Detect which cell encompasses the target text, then output its (X, Y) center coordinate. 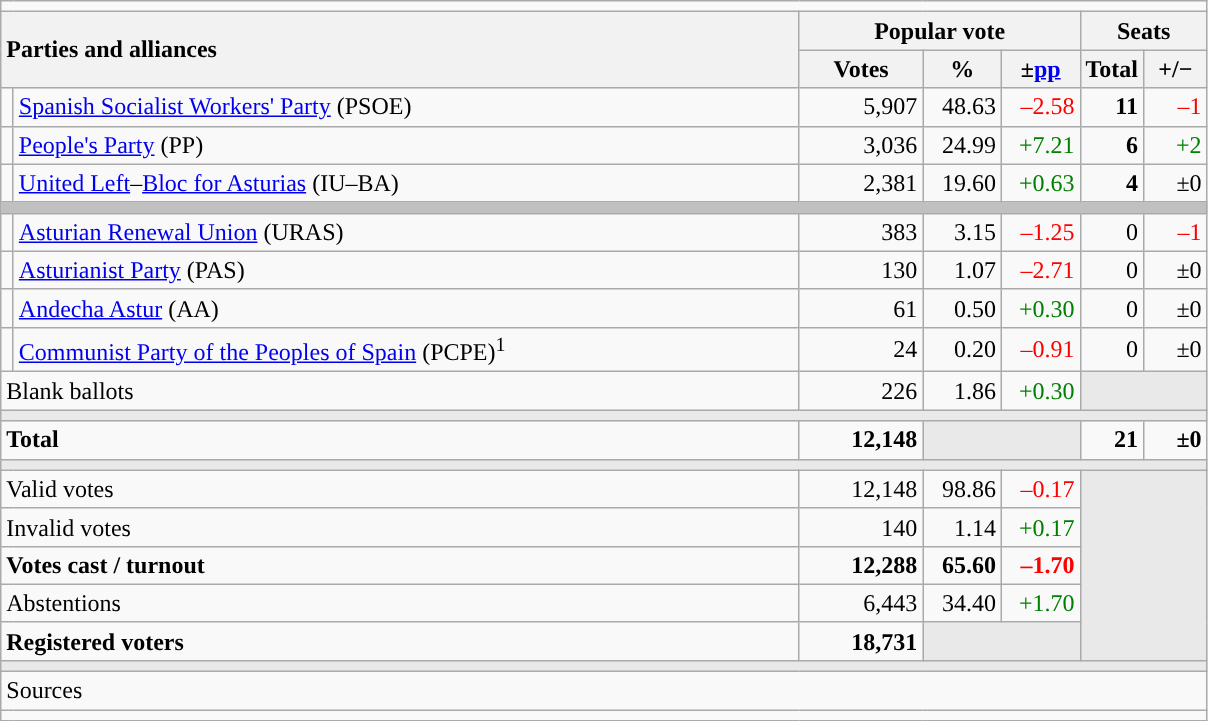
61 (861, 308)
Blank ballots (400, 391)
6,443 (861, 603)
Spanish Socialist Workers' Party (PSOE) (406, 107)
6 (1112, 145)
+2 (1176, 145)
4 (1112, 183)
+1.70 (1040, 603)
Registered voters (400, 641)
Seats (1144, 31)
1.86 (962, 391)
130 (861, 270)
1.07 (962, 270)
Sources (604, 691)
226 (861, 391)
3.15 (962, 232)
65.60 (962, 565)
0.50 (962, 308)
Invalid votes (400, 527)
+7.21 (1040, 145)
Asturianist Party (PAS) (406, 270)
11 (1112, 107)
Votes (861, 69)
Abstentions (400, 603)
Parties and alliances (400, 50)
+0.63 (1040, 183)
–1.25 (1040, 232)
% (962, 69)
+0.17 (1040, 527)
–0.17 (1040, 489)
140 (861, 527)
2,381 (861, 183)
1.14 (962, 527)
98.86 (962, 489)
–0.91 (1040, 350)
Andecha Astur (AA) (406, 308)
48.63 (962, 107)
5,907 (861, 107)
0.20 (962, 350)
People's Party (PP) (406, 145)
Votes cast / turnout (400, 565)
3,036 (861, 145)
34.40 (962, 603)
Communist Party of the Peoples of Spain (PCPE)1 (406, 350)
–1.70 (1040, 565)
18,731 (861, 641)
383 (861, 232)
24.99 (962, 145)
+/− (1176, 69)
Popular vote (940, 31)
21 (1112, 440)
–2.58 (1040, 107)
24 (861, 350)
Asturian Renewal Union (URAS) (406, 232)
–2.71 (1040, 270)
United Left–Bloc for Asturias (IU–BA) (406, 183)
Valid votes (400, 489)
19.60 (962, 183)
12,288 (861, 565)
±pp (1040, 69)
